Provide the [x, y] coordinate of the cell's center where the given text is located.  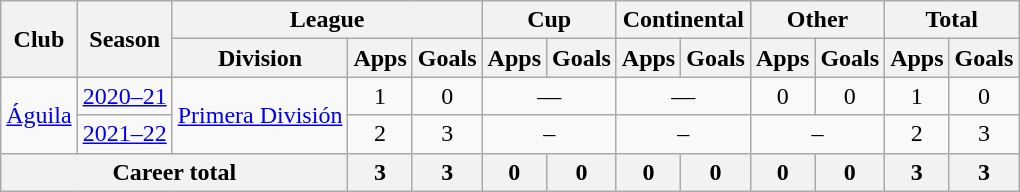
2021–22 [124, 134]
League [327, 20]
Other [817, 20]
Season [124, 39]
Primera División [260, 115]
Cup [549, 20]
Career total [174, 172]
Club [39, 39]
Continental [683, 20]
Division [260, 58]
Total [952, 20]
Águila [39, 115]
2020–21 [124, 96]
